Detect which cell encompasses the target text, then output its (X, Y) center coordinate. 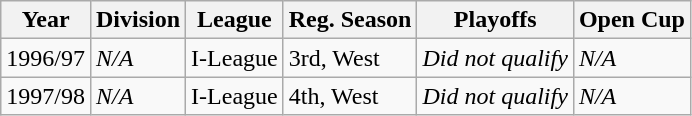
1997/98 (46, 96)
Division (138, 20)
1996/97 (46, 58)
Playoffs (495, 20)
Reg. Season (350, 20)
League (235, 20)
4th, West (350, 96)
Year (46, 20)
3rd, West (350, 58)
Open Cup (632, 20)
